Pinpoint the cell where the given text exists, returning its (X, Y) midpoint coordinate. 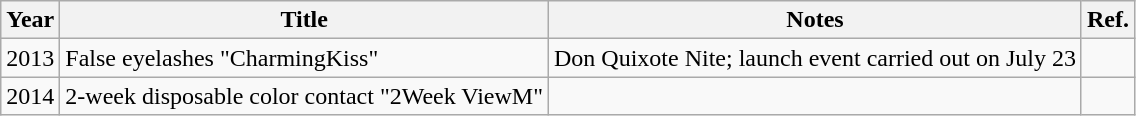
2-week disposable color contact "2Week ViewM" (304, 96)
False eyelashes "CharmingKiss" (304, 58)
Title (304, 20)
Year (30, 20)
Ref. (1108, 20)
2013 (30, 58)
2014 (30, 96)
Don Quixote Nite; launch event carried out on July 23 (816, 58)
Notes (816, 20)
